Find where the given text appears and provide that cell's center as (x, y) coordinate. 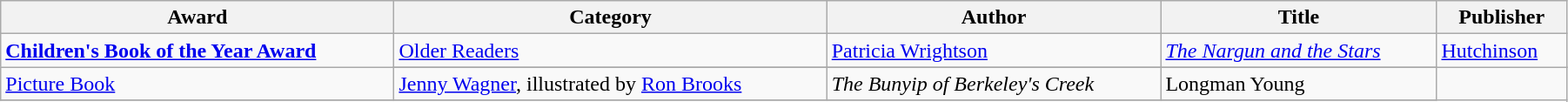
Older Readers (611, 51)
Patricia Wrightson (994, 51)
Author (994, 17)
Picture Book (198, 84)
The Bunyip of Berkeley's Creek (994, 84)
Category (611, 17)
Children's Book of the Year Award (198, 51)
Longman Young (1298, 84)
Award (198, 17)
The Nargun and the Stars (1298, 51)
Jenny Wagner, illustrated by Ron Brooks (611, 84)
Title (1298, 17)
Hutchinson (1502, 51)
Publisher (1502, 17)
